Provide the (x, y) coordinate of the cell's center where the given text is located.  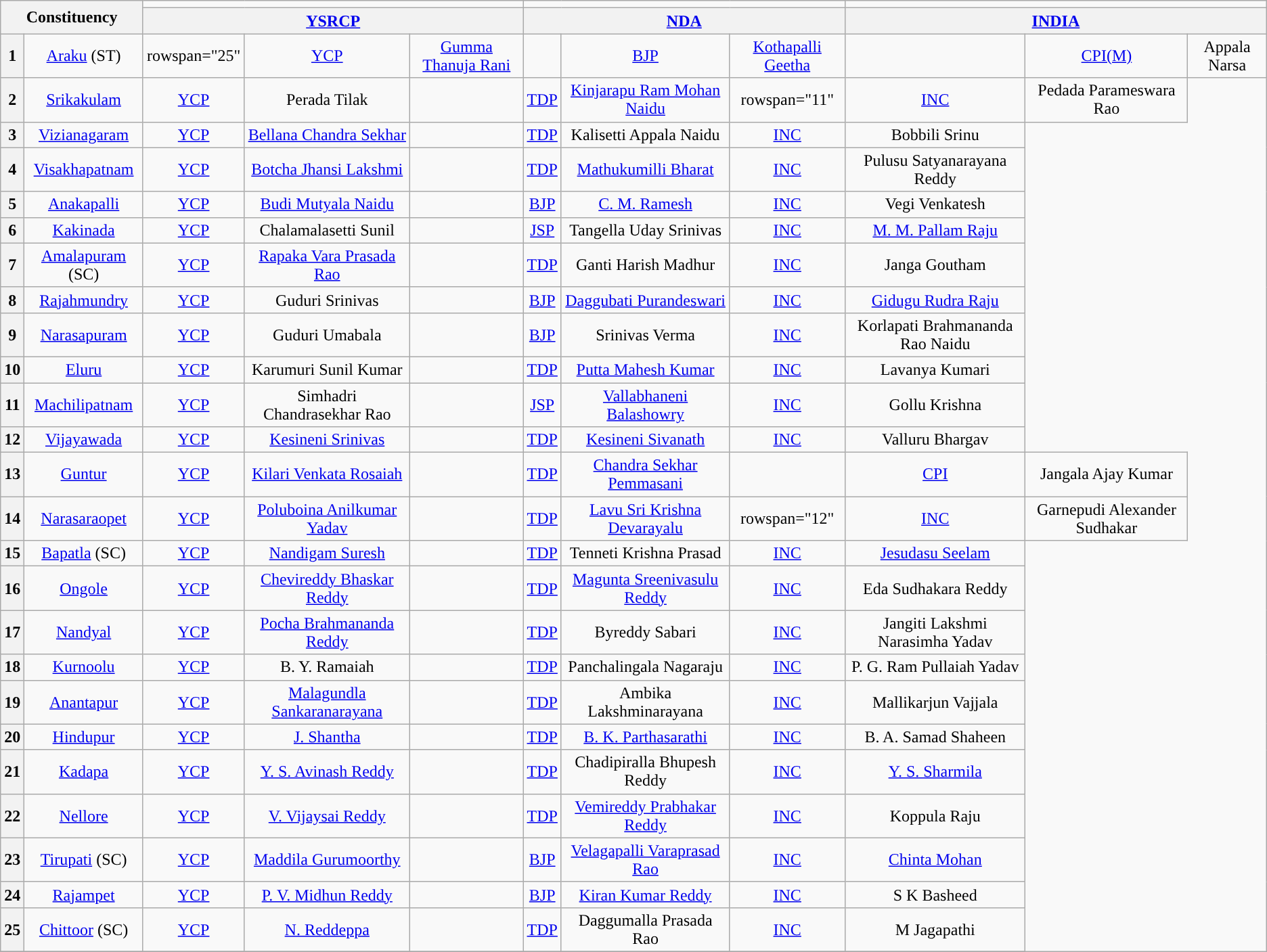
Narasapuram (84, 334)
Machilipatnam (84, 405)
Tirupati (SC) (84, 859)
S K Basheed (935, 894)
P. V. Midhun Reddy (328, 894)
Perada Tilak (328, 100)
25 (12, 930)
21 (12, 771)
Botcha Jhansi Lakshmi (328, 169)
5 (12, 204)
Jangiti Lakshmi Narasimha Yadav (935, 632)
Hindupur (84, 737)
Chandra Sekhar Pemmasani (645, 475)
Nellore (84, 816)
Pulusu Satyanarayana Reddy (935, 169)
Budi Mutyala Naidu (328, 204)
Putta Mahesh Kumar (645, 369)
Velagapalli Varaprasad Rao (645, 859)
N. Reddeppa (328, 930)
Narasaraopet (84, 518)
19 (12, 702)
Simhadri Chandrasekhar Rao (328, 405)
Tangella Uday Srinivas (645, 230)
Kurnoolu (84, 667)
Kiran Kumar Reddy (645, 894)
18 (12, 667)
Anantapur (84, 702)
10 (12, 369)
Bobbili Srinu (935, 135)
Pocha Brahmananda Reddy (328, 632)
8 (12, 300)
4 (12, 169)
V. Vijaysai Reddy (328, 816)
Poluboina Anilkumar Yadav (328, 518)
M. M. Pallam Raju (935, 230)
Eda Sudhakara Reddy (935, 589)
CPI(M) (1107, 55)
Anakapalli (84, 204)
rowspan="11" (788, 100)
Gumma Thanuja Rani (467, 55)
2 (12, 100)
Gidugu Rudra Raju (935, 300)
Chevireddy Bhaskar Reddy (328, 589)
Guduri Srinivas (328, 300)
rowspan="12" (788, 518)
13 (12, 475)
rowspan="25" (194, 55)
Chalamalasetti Sunil (328, 230)
Byreddy Sabari (645, 632)
22 (12, 816)
CPI (935, 475)
Tenneti Krishna Prasad (645, 553)
Ganti Harish Madhur (645, 265)
15 (12, 553)
16 (12, 589)
INDIA (1056, 21)
Visakhapatnam (84, 169)
Vegi Venkatesh (935, 204)
Bellana Chandra Sekhar (328, 135)
Rajahmundry (84, 300)
YSRCP (333, 21)
Karumuri Sunil Kumar (328, 369)
Kalisetti Appala Naidu (645, 135)
Mathukumilli Bharat (645, 169)
Jangala Ajay Kumar (1107, 475)
Srikakulam (84, 100)
17 (12, 632)
J. Shantha (328, 737)
3 (12, 135)
Kesineni Sivanath (645, 440)
9 (12, 334)
Maddila Gurumoorthy (328, 859)
Vallabhaneni Balashowry (645, 405)
12 (12, 440)
Vemireddy Prabhakar Reddy (645, 816)
Ambika Lakshminarayana (645, 702)
Eluru (84, 369)
Gollu Krishna (935, 405)
Vizianagaram (84, 135)
Guntur (84, 475)
Kilari Venkata Rosaiah (328, 475)
Mallikarjun Vajjala (935, 702)
Lavanya Kumari (935, 369)
Kakinada (84, 230)
Kothapalli Geetha (788, 55)
Lavu Sri Krishna Devarayalu (645, 518)
Kinjarapu Ram Mohan Naidu (645, 100)
Chinta Mohan (935, 859)
Korlapati Brahmananda Rao Naidu (935, 334)
1 (12, 55)
Srinivas Verma (645, 334)
20 (12, 737)
Vijayawada (84, 440)
B. Y. Ramaiah (328, 667)
B. K. Parthasarathi (645, 737)
Jesudasu Seelam (935, 553)
Valluru Bhargav (935, 440)
Ongole (84, 589)
Daggubati Purandeswari (645, 300)
Pedada Parameswara Rao (1107, 100)
M Jagapathi (935, 930)
Panchalingala Nagaraju (645, 667)
P. G. Ram Pullaiah Yadav (935, 667)
B. A. Samad Shaheen (935, 737)
Araku (ST) (84, 55)
Nandigam Suresh (328, 553)
Guduri Umabala (328, 334)
Chadipiralla Bhupesh Reddy (645, 771)
23 (12, 859)
11 (12, 405)
6 (12, 230)
14 (12, 518)
Magunta Sreenivasulu Reddy (645, 589)
Malagundla Sankaranarayana (328, 702)
NDA (684, 21)
Amalapuram (SC) (84, 265)
Rapaka Vara Prasada Rao (328, 265)
Y. S. Sharmila (935, 771)
Constituency (72, 18)
7 (12, 265)
Bapatla (SC) (84, 553)
Kesineni Srinivas (328, 440)
Janga Goutham (935, 265)
Nandyal (84, 632)
Y. S. Avinash Reddy (328, 771)
Kadapa (84, 771)
Daggumalla Prasada Rao (645, 930)
Appala Narsa (1227, 55)
Koppula Raju (935, 816)
Chittoor (SC) (84, 930)
C. M. Ramesh (645, 204)
Garnepudi Alexander Sudhakar (1107, 518)
Rajampet (84, 894)
24 (12, 894)
